Return [x, y] of the center of cell containing provided text 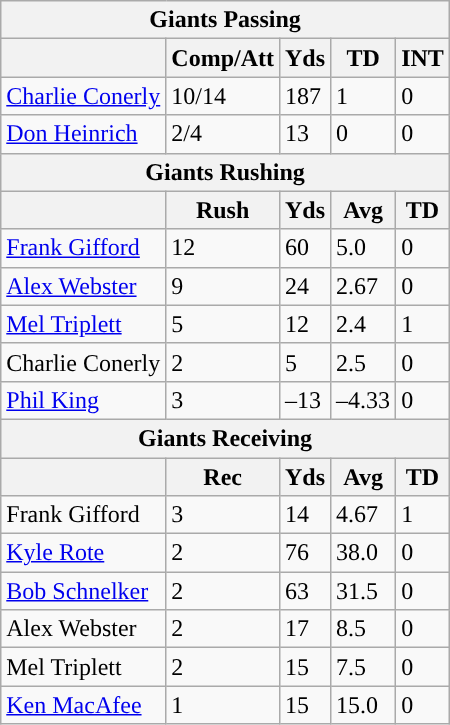
2.5 [364, 362]
2/4 [223, 134]
10/14 [223, 96]
Giants Rushing [226, 172]
–13 [304, 400]
7.5 [364, 667]
187 [304, 96]
4.67 [364, 515]
63 [304, 591]
Giants Passing [226, 20]
8.5 [364, 629]
24 [304, 286]
38.0 [364, 553]
Comp/Att [223, 58]
Rec [223, 477]
15.0 [364, 705]
INT [423, 58]
31.5 [364, 591]
14 [304, 515]
Kyle Rote [84, 553]
Phil King [84, 400]
2.4 [364, 324]
60 [304, 248]
17 [304, 629]
Giants Receiving [226, 438]
Ken MacAfee [84, 705]
Bob Schnelker [84, 591]
76 [304, 553]
5.0 [364, 248]
13 [304, 134]
2.67 [364, 286]
–4.33 [364, 400]
Don Heinrich [84, 134]
Rush [223, 210]
9 [223, 286]
